From the cell containing the given text, extract its center point as (x, y) coordinate. 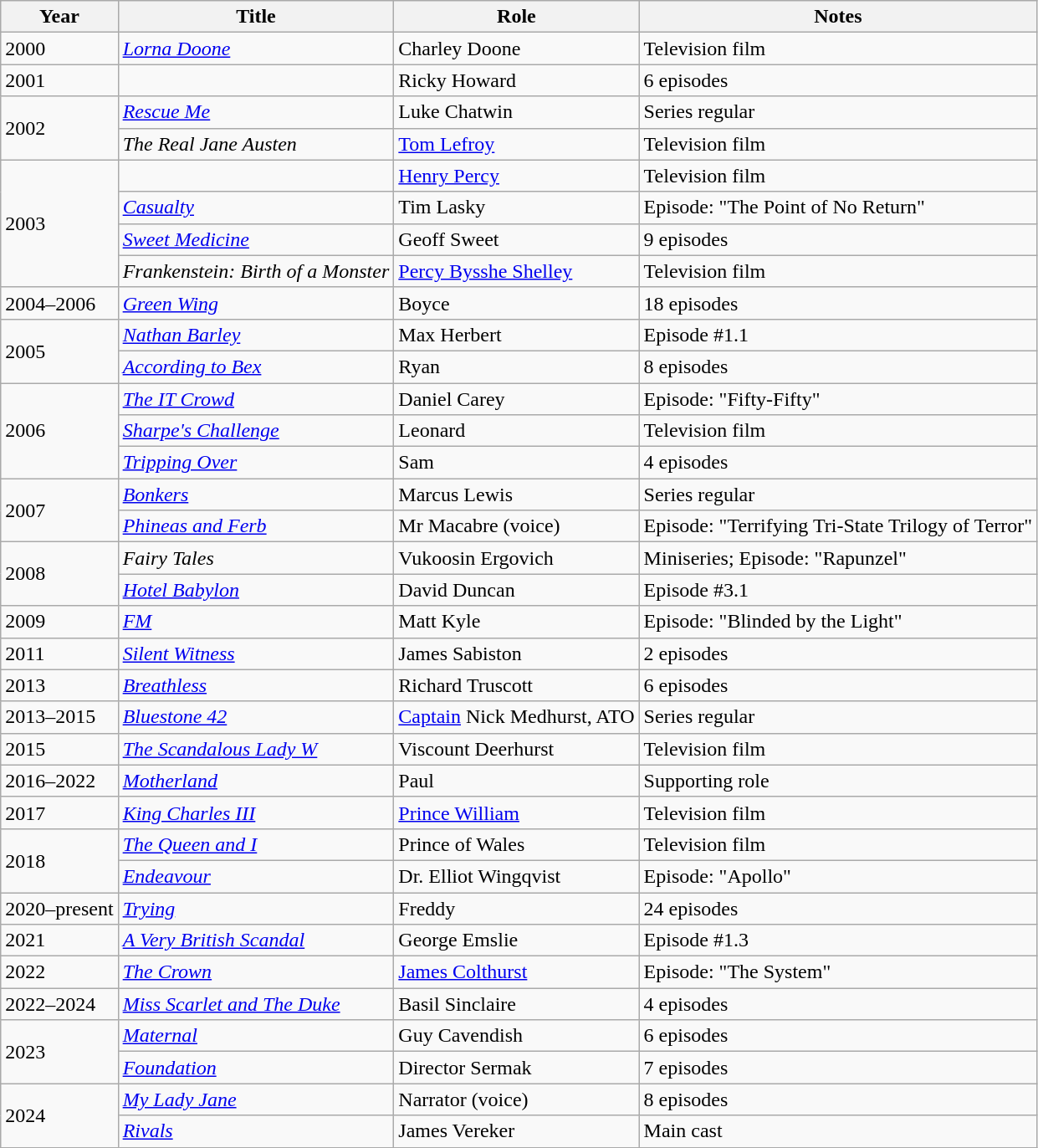
Prince William (517, 812)
Episode: "Fifty-Fifty" (838, 399)
2004–2006 (59, 303)
2018 (59, 860)
2024 (59, 1115)
Supporting role (838, 781)
Percy Bysshe Shelley (517, 271)
2002 (59, 128)
Episode: "Terrifying Tri-State Trilogy of Terror" (838, 526)
James Colthurst (517, 972)
2013 (59, 685)
Nathan Barley (256, 335)
2017 (59, 812)
Silent Witness (256, 653)
Episode #1.3 (838, 940)
Foundation (256, 1068)
Boyce (517, 303)
Fairy Tales (256, 558)
George Emslie (517, 940)
Sweet Medicine (256, 239)
2005 (59, 351)
The Queen and I (256, 844)
Vukoosin Ergovich (517, 558)
Tom Lefroy (517, 144)
Frankenstein: Birth of a Monster (256, 271)
The Real Jane Austen (256, 144)
2015 (59, 749)
2023 (59, 1052)
2022–2024 (59, 1004)
Luke Chatwin (517, 112)
Episode: "Blinded by the Light" (838, 622)
Richard Truscott (517, 685)
Episode #1.1 (838, 335)
Role (517, 17)
Rescue Me (256, 112)
Maternal (256, 1036)
Henry Percy (517, 176)
Endeavour (256, 876)
Hotel Babylon (256, 590)
Trying (256, 908)
2000 (59, 49)
Marcus Lewis (517, 495)
24 episodes (838, 908)
2001 (59, 80)
Bluestone 42 (256, 717)
Miss Scarlet and The Duke (256, 1004)
Freddy (517, 908)
James Vereker (517, 1131)
2020–present (59, 908)
Prince of Wales (517, 844)
Episode: "Apollo" (838, 876)
2016–2022 (59, 781)
2013–2015 (59, 717)
King Charles III (256, 812)
Bonkers (256, 495)
Director Sermak (517, 1068)
A Very British Scandal (256, 940)
Captain Nick Medhurst, ATO (517, 717)
My Lady Jane (256, 1099)
Lorna Doone (256, 49)
David Duncan (517, 590)
18 episodes (838, 303)
Notes (838, 17)
Leonard (517, 431)
According to Bex (256, 366)
FM (256, 622)
2009 (59, 622)
Phineas and Ferb (256, 526)
Casualty (256, 208)
2008 (59, 574)
Episode: "The System" (838, 972)
Matt Kyle (517, 622)
Year (59, 17)
Title (256, 17)
2 episodes (838, 653)
Geoff Sweet (517, 239)
Sam (517, 463)
The Scandalous Lady W (256, 749)
Breathless (256, 685)
Ryan (517, 366)
Daniel Carey (517, 399)
2003 (59, 223)
Paul (517, 781)
2021 (59, 940)
Viscount Deerhurst (517, 749)
Charley Doone (517, 49)
Guy Cavendish (517, 1036)
Tripping Over (256, 463)
Sharpe's Challenge (256, 431)
Episode: "The Point of No Return" (838, 208)
Miniseries; Episode: "Rapunzel" (838, 558)
The IT Crowd (256, 399)
Main cast (838, 1131)
9 episodes (838, 239)
Green Wing (256, 303)
2007 (59, 510)
Rivals (256, 1131)
James Sabiston (517, 653)
Max Herbert (517, 335)
Mr Macabre (voice) (517, 526)
Basil Sinclaire (517, 1004)
Dr. Elliot Wingqvist (517, 876)
2006 (59, 431)
7 episodes (838, 1068)
Episode #3.1 (838, 590)
The Crown (256, 972)
Narrator (voice) (517, 1099)
Ricky Howard (517, 80)
Motherland (256, 781)
Tim Lasky (517, 208)
2022 (59, 972)
2011 (59, 653)
